Scan for the cell matching the given text and deliver its [x, y] coordinate at center. 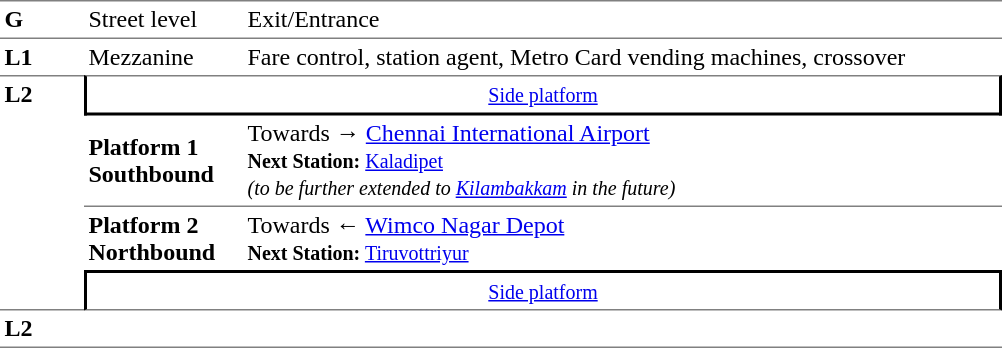
Mezzanine [164, 57]
Platform 1Southbound [164, 162]
Towards ← Wimco Nagar DepotNext Station: Tiruvottriyur [622, 238]
L1 [42, 57]
G [42, 20]
Exit/Entrance [622, 20]
Platform 2Northbound [164, 238]
Fare control, station agent, Metro Card vending machines, crossover [622, 57]
Street level [164, 20]
Towards → Chennai International AirportNext Station: Kaladipet(to be further extended to Kilambakkam in the future) [622, 162]
